For the text-containing cell, return its midpoint in (x, y) coordinate format. 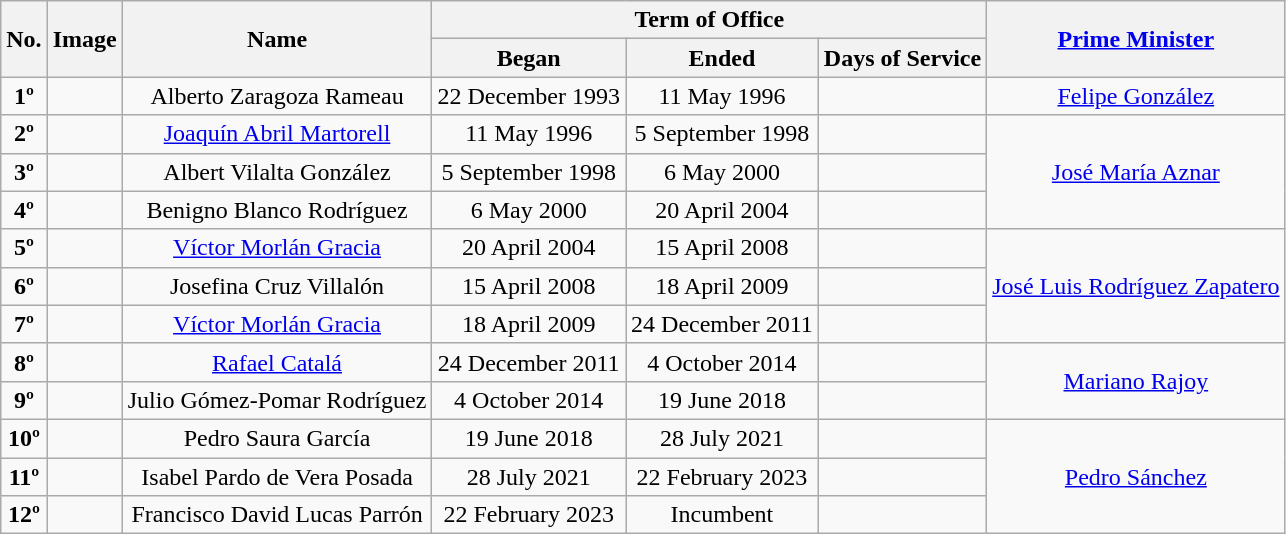
Name (277, 39)
Mariano Rajoy (1136, 381)
Pedro Sánchez (1136, 476)
2º (24, 134)
Ended (722, 58)
12º (24, 515)
Term of Office (710, 20)
Incumbent (722, 515)
11º (24, 477)
5º (24, 248)
Began (529, 58)
4º (24, 210)
José María Aznar (1136, 172)
10º (24, 438)
Benigno Blanco Rodríguez (277, 210)
Days of Service (902, 58)
Julio Gómez-Pomar Rodríguez (277, 400)
Isabel Pardo de Vera Posada (277, 477)
7º (24, 324)
José Luis Rodríguez Zapatero (1136, 286)
8º (24, 362)
Felipe González (1136, 96)
Alberto Zaragoza Rameau (277, 96)
No. (24, 39)
Pedro Saura García (277, 438)
Francisco David Lucas Parrón (277, 515)
Joaquín Abril Martorell (277, 134)
6º (24, 286)
3º (24, 172)
Josefina Cruz Villalón (277, 286)
Albert Vilalta González (277, 172)
9º (24, 400)
1º (24, 96)
Rafael Catalá (277, 362)
Image (84, 39)
22 December 1993 (529, 96)
Prime Minister (1136, 39)
